From the cell containing the given text, extract its center point as [X, Y] coordinate. 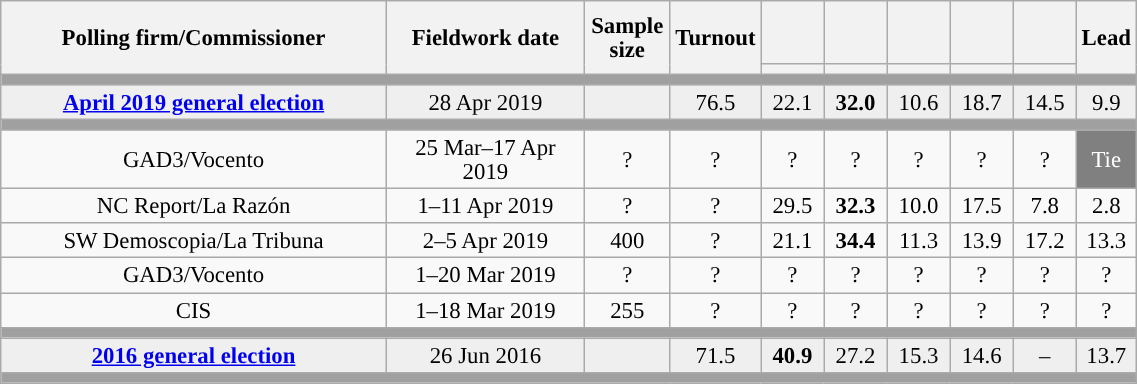
Sample size [627, 38]
25 Mar–17 Apr 2019 [485, 160]
Polling firm/Commissioner [194, 38]
13.3 [1106, 242]
9.9 [1106, 102]
1–11 Apr 2019 [485, 206]
7.8 [1044, 206]
2016 general election [194, 356]
10.6 [918, 102]
10.0 [918, 206]
– [1044, 356]
14.5 [1044, 102]
32.0 [856, 102]
13.9 [982, 242]
SW Demoscopia/La Tribuna [194, 242]
15.3 [918, 356]
26 Jun 2016 [485, 356]
40.9 [792, 356]
22.1 [792, 102]
Lead [1106, 38]
CIS [194, 310]
1–20 Mar 2019 [485, 276]
13.7 [1106, 356]
400 [627, 242]
NC Report/La Razón [194, 206]
11.3 [918, 242]
29.5 [792, 206]
71.5 [716, 356]
17.5 [982, 206]
21.1 [792, 242]
27.2 [856, 356]
April 2019 general election [194, 102]
32.3 [856, 206]
Turnout [716, 38]
2–5 Apr 2019 [485, 242]
28 Apr 2019 [485, 102]
76.5 [716, 102]
17.2 [1044, 242]
2.8 [1106, 206]
18.7 [982, 102]
1–18 Mar 2019 [485, 310]
Fieldwork date [485, 38]
Tie [1106, 160]
34.4 [856, 242]
14.6 [982, 356]
255 [627, 310]
